Locate the cell with the specified text and output its [x, y] center coordinate. 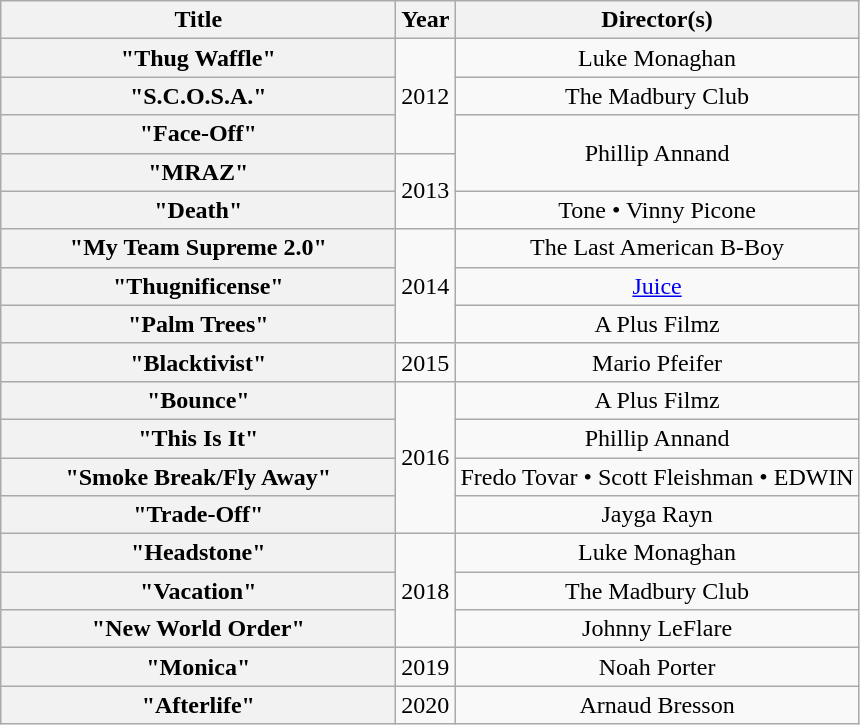
"Thug Waffle" [198, 58]
"S.C.O.S.A." [198, 96]
"My Team Supreme 2.0" [198, 248]
Jayga Rayn [657, 515]
Noah Porter [657, 667]
2015 [426, 362]
"MRAZ" [198, 172]
The Last American B-Boy [657, 248]
2018 [426, 591]
2014 [426, 286]
"Headstone" [198, 553]
"Face-Off" [198, 134]
2016 [426, 457]
"Palm Trees" [198, 324]
"Smoke Break/Fly Away" [198, 477]
Mario Pfeifer [657, 362]
"Thugnificense" [198, 286]
2019 [426, 667]
"Vacation" [198, 591]
Tone • Vinny Picone [657, 210]
Director(s) [657, 20]
"Blacktivist" [198, 362]
Title [198, 20]
Year [426, 20]
"Death" [198, 210]
"Trade-Off" [198, 515]
2012 [426, 96]
Johnny LeFlare [657, 629]
Fredo Tovar • Scott Fleishman • EDWIN [657, 477]
Juice [657, 286]
Arnaud Bresson [657, 705]
"Monica" [198, 667]
2013 [426, 191]
2020 [426, 705]
"This Is It" [198, 438]
"Afterlife" [198, 705]
"Bounce" [198, 400]
"New World Order" [198, 629]
